Identify which cell holds the provided text, then report its (X, Y) central coordinate. 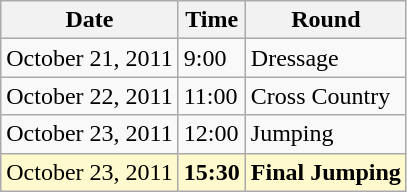
15:30 (212, 172)
Cross Country (326, 96)
Dressage (326, 58)
12:00 (212, 134)
Final Jumping (326, 172)
October 21, 2011 (90, 58)
9:00 (212, 58)
Jumping (326, 134)
Round (326, 20)
October 22, 2011 (90, 96)
11:00 (212, 96)
Date (90, 20)
Time (212, 20)
